Scan for the cell matching the given text and deliver its [x, y] coordinate at center. 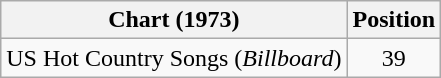
Position [394, 20]
39 [394, 58]
US Hot Country Songs (Billboard) [174, 58]
Chart (1973) [174, 20]
